Locate the cell with the specified text and output its (x, y) center coordinate. 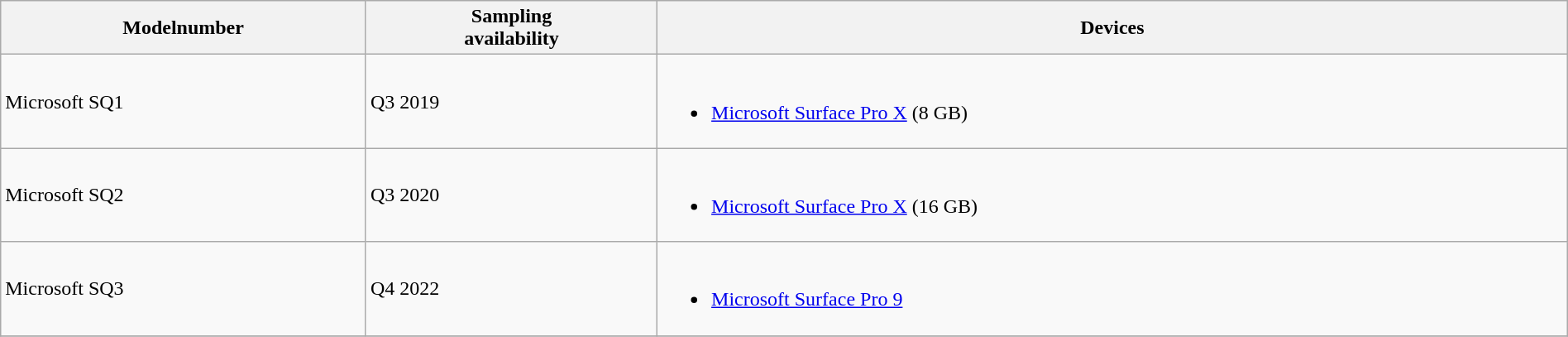
Microsoft SQ3 (184, 288)
Microsoft Surface Pro 9 (1113, 288)
Modelnumber (184, 28)
Microsoft Surface Pro X (16 GB) (1113, 195)
Samplingavailability (511, 28)
Microsoft SQ2 (184, 195)
Microsoft SQ1 (184, 101)
Devices (1113, 28)
Q3 2020 (511, 195)
Q3 2019 (511, 101)
Q4 2022 (511, 288)
Microsoft Surface Pro X (8 GB) (1113, 101)
